Extract the (X, Y) coordinate from the center of the cell holding the provided text.  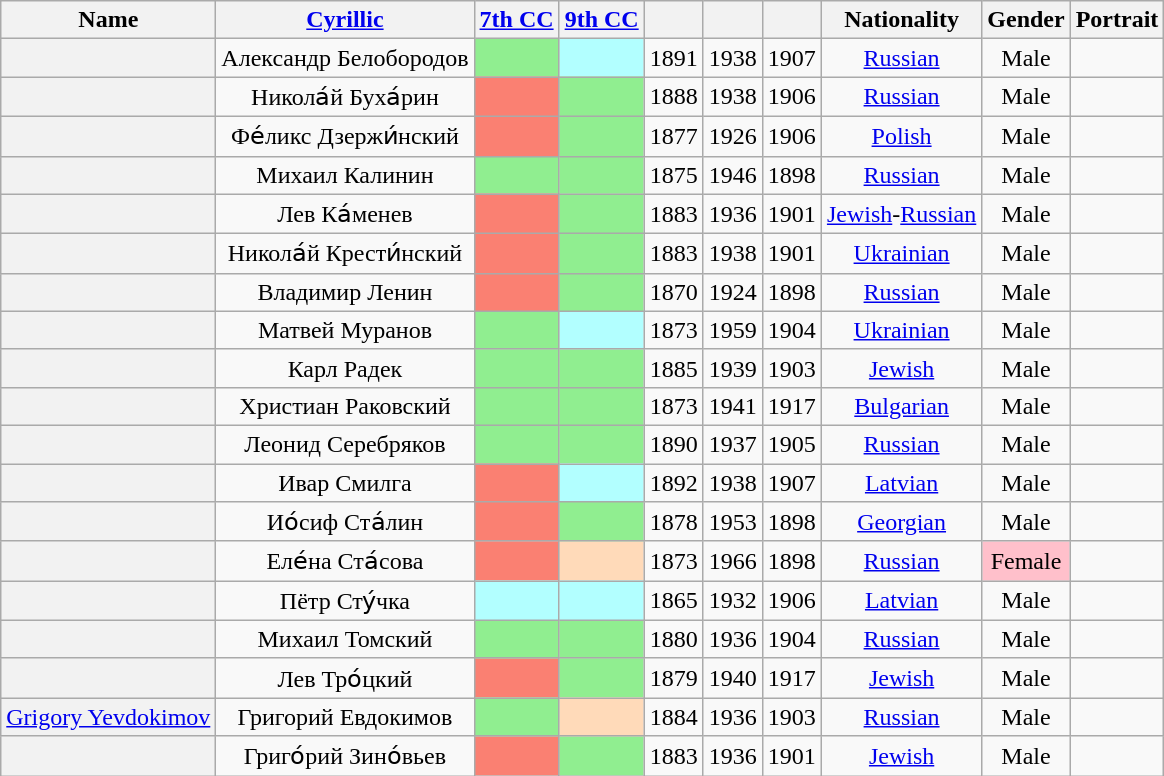
Female (1026, 561)
1946 (732, 175)
1941 (732, 406)
Карл Радек (345, 368)
7th CC (516, 20)
1939 (732, 368)
Gender (1026, 20)
9th CC (602, 20)
1890 (674, 444)
Лев Ка́менев (345, 214)
Еле́на Ста́сова (345, 561)
1937 (732, 444)
1940 (732, 678)
Лев Тро́цкий (345, 678)
1924 (732, 292)
Name (108, 20)
Ивар Смилга (345, 483)
Григорий Евдокимов (345, 717)
Portrait (1117, 20)
1875 (674, 175)
Никола́й Крести́нский (345, 254)
Nationality (901, 20)
1966 (732, 561)
1891 (674, 58)
1877 (674, 136)
Михаил Томский (345, 639)
Bulgarian (901, 406)
Александр Белобородов (345, 58)
Никола́й Буха́рин (345, 97)
1885 (674, 368)
Jewish-Russian (901, 214)
1888 (674, 97)
1870 (674, 292)
Михаил Калинин (345, 175)
1905 (792, 444)
1865 (674, 601)
Леонид Серебряков (345, 444)
Христиан Раковский (345, 406)
1932 (732, 601)
Grigory Yevdokimov (108, 717)
Фе́ликс Дзержи́нский (345, 136)
Ио́сиф Ста́лин (345, 522)
Матвей Муранов (345, 330)
1879 (674, 678)
1880 (674, 639)
Владимир Ленин (345, 292)
1959 (732, 330)
1884 (674, 717)
1878 (674, 522)
Georgian (901, 522)
1892 (674, 483)
Cyrillic (345, 20)
1926 (732, 136)
Григо́рий Зино́вьев (345, 756)
Пётр Сту́чка (345, 601)
Polish (901, 136)
1953 (732, 522)
